For the text-containing cell, return its midpoint in [x, y] coordinate format. 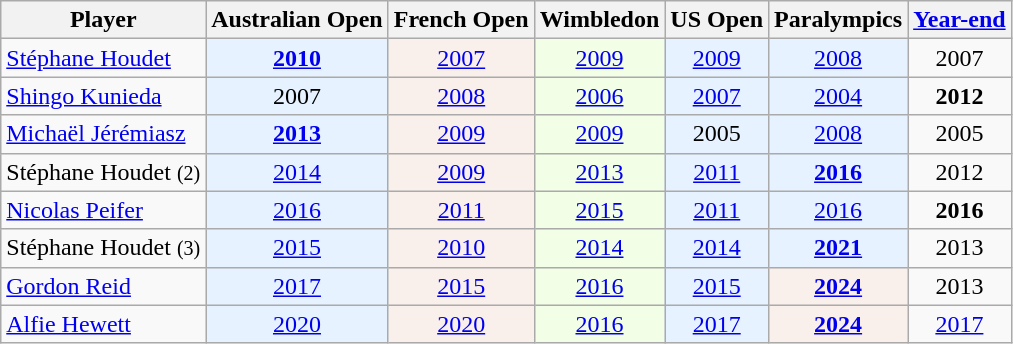
Player [104, 20]
Shingo Kunieda [104, 96]
Gordon Reid [104, 286]
Australian Open [297, 20]
2021 [838, 248]
Stéphane Houdet [104, 58]
Year-end [960, 20]
Wimbledon [600, 20]
2004 [838, 96]
2006 [600, 96]
Alfie Hewett [104, 324]
Nicolas Peifer [104, 210]
Stéphane Houdet (2) [104, 172]
Stéphane Houdet (3) [104, 248]
Michaël Jérémiasz [104, 134]
French Open [461, 20]
US Open [717, 20]
Paralympics [838, 20]
